Search for the cell housing the specified text and yield its (x, y) center coordinate. 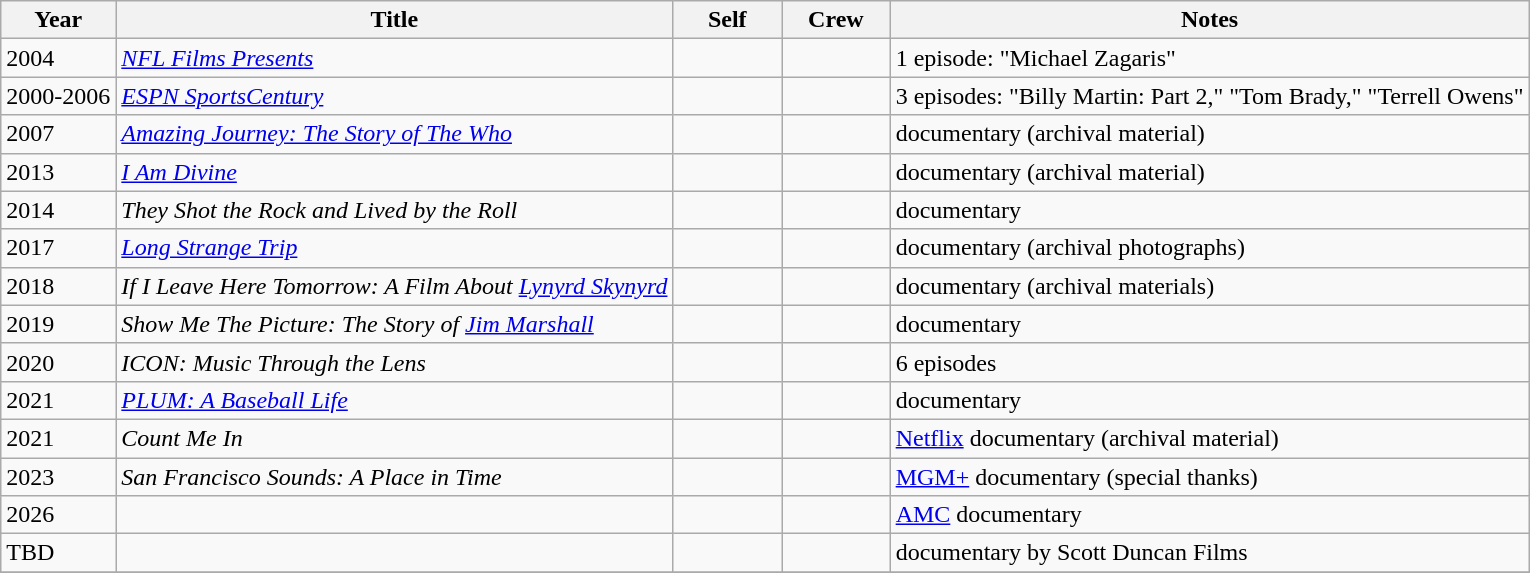
2017 (58, 248)
They Shot the Rock and Lived by the Roll (394, 210)
2020 (58, 362)
TBD (58, 553)
NFL Films Presents (394, 58)
2013 (58, 172)
Self (728, 20)
2004 (58, 58)
MGM+ documentary (special thanks) (1210, 477)
3 episodes: "Billy Martin: Part 2," "Tom Brady," "Terrell Owens" (1210, 96)
PLUM: A Baseball Life (394, 400)
2018 (58, 286)
Notes (1210, 20)
2026 (58, 515)
ESPN SportsCentury (394, 96)
1 episode: "Michael Zagaris" (1210, 58)
6 episodes (1210, 362)
ICON: Music Through the Lens (394, 362)
Count Me In (394, 438)
2023 (58, 477)
San Francisco Sounds: A Place in Time (394, 477)
2000-2006 (58, 96)
Amazing Journey: The Story of The Who (394, 134)
documentary (archival photographs) (1210, 248)
If I Leave Here Tomorrow: A Film About Lynyrd Skynyrd (394, 286)
documentary (archival materials) (1210, 286)
Netflix documentary (archival material) (1210, 438)
I Am Divine (394, 172)
Title (394, 20)
Year (58, 20)
Show Me The Picture: The Story of Jim Marshall (394, 324)
2019 (58, 324)
AMC documentary (1210, 515)
Crew (836, 20)
documentary by Scott Duncan Films (1210, 553)
2007 (58, 134)
Long Strange Trip (394, 248)
2014 (58, 210)
